Search for the cell housing the specified text and yield its (x, y) center coordinate. 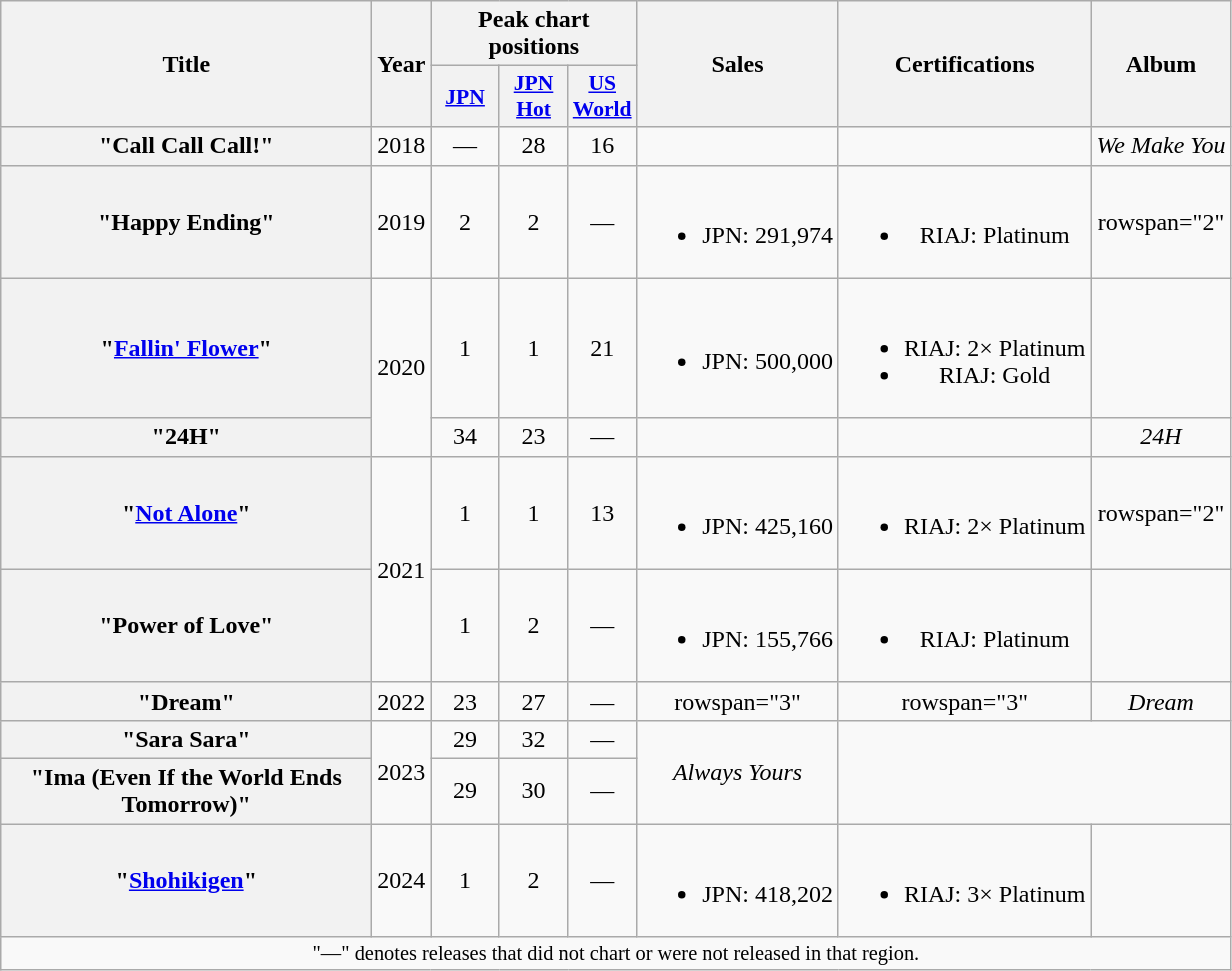
32 (533, 739)
"Ima (Even If the World Ends Tomorrow)" (186, 790)
2022 (402, 701)
"Not Alone" (186, 512)
Sales (738, 64)
"Shohikigen" (186, 880)
Album (1161, 64)
"24H" (186, 437)
Peak chart positions (534, 34)
JPN: 418,202 (738, 880)
2020 (402, 367)
Dream (1161, 701)
24H (1161, 437)
"Sara Sara" (186, 739)
Always Yours (738, 772)
RIAJ: 2× Platinum (964, 512)
28 (533, 146)
"Fallin' Flower" (186, 348)
2019 (402, 222)
"—" denotes releases that did not chart or were not released in that region. (616, 954)
JPN: 500,000 (738, 348)
"Call Call Call!" (186, 146)
2024 (402, 880)
RIAJ: 2× Platinum RIAJ: Gold (964, 348)
30 (533, 790)
USWorld (602, 96)
"Dream" (186, 701)
Certifications (964, 64)
JPN (465, 96)
"Happy Ending" (186, 222)
2021 (402, 569)
RIAJ: 3× Platinum (964, 880)
21 (602, 348)
34 (465, 437)
2018 (402, 146)
27 (533, 701)
Year (402, 64)
"Power of Love" (186, 626)
JPNHot (533, 96)
JPN: 291,974 (738, 222)
2023 (402, 772)
Title (186, 64)
JPN: 425,160 (738, 512)
We Make You (1161, 146)
13 (602, 512)
JPN: 155,766 (738, 626)
16 (602, 146)
